Extract the (x, y) coordinate from the center of the cell holding the provided text.  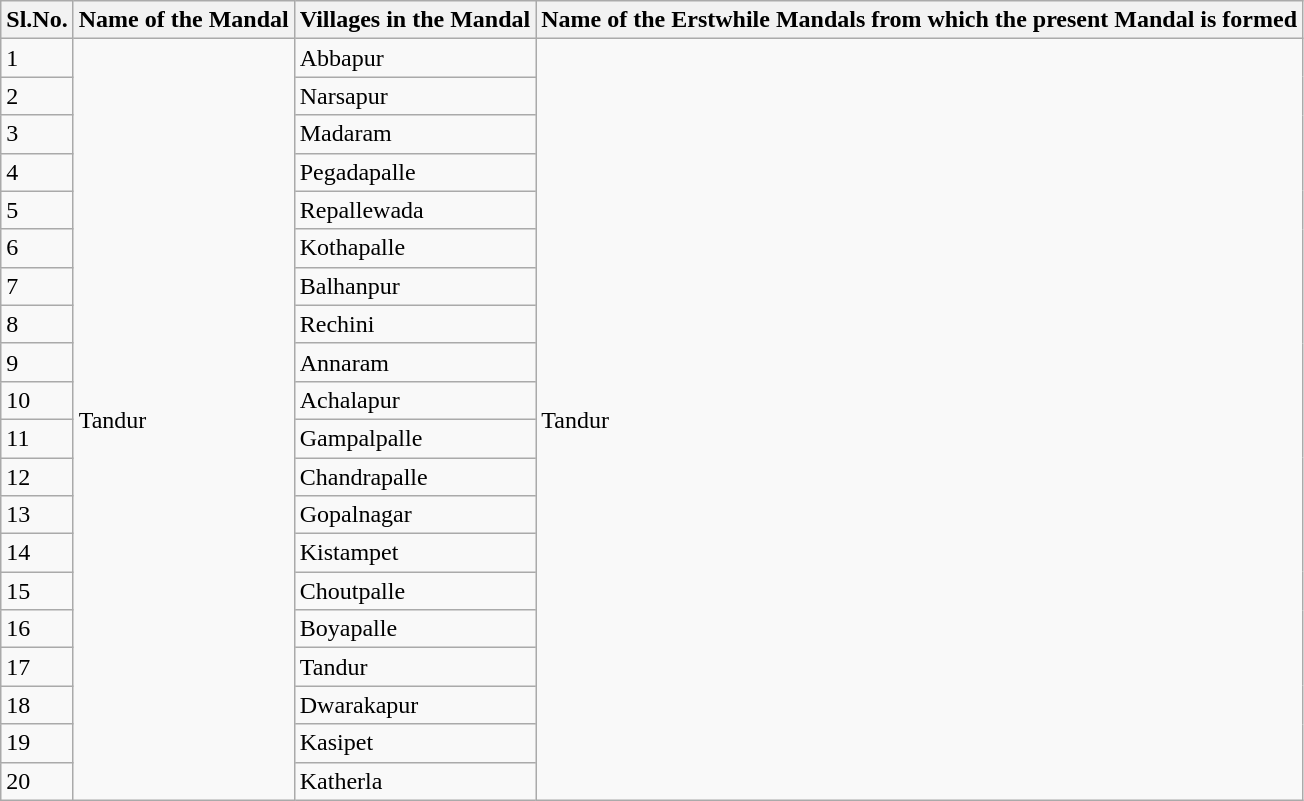
Choutpalle (415, 591)
Chandrapalle (415, 477)
19 (37, 743)
Sl.No. (37, 20)
10 (37, 400)
Gopalnagar (415, 515)
Abbapur (415, 58)
Madaram (415, 134)
Kistampet (415, 553)
12 (37, 477)
Kasipet (415, 743)
9 (37, 362)
6 (37, 248)
Pegadapalle (415, 172)
Boyapalle (415, 629)
Villages in the Mandal (415, 20)
2 (37, 96)
Dwarakapur (415, 705)
13 (37, 515)
8 (37, 324)
Narsapur (415, 96)
15 (37, 591)
Achalapur (415, 400)
Name of the Erstwhile Mandals from which the present Mandal is formed (920, 20)
Kothapalle (415, 248)
Gampalpalle (415, 438)
Annaram (415, 362)
14 (37, 553)
5 (37, 210)
17 (37, 667)
Repallewada (415, 210)
4 (37, 172)
Katherla (415, 781)
18 (37, 705)
3 (37, 134)
Rechini (415, 324)
7 (37, 286)
Name of the Mandal (184, 20)
Balhanpur (415, 286)
16 (37, 629)
20 (37, 781)
11 (37, 438)
1 (37, 58)
